Scan for the cell matching the given text and deliver its (X, Y) coordinate at center. 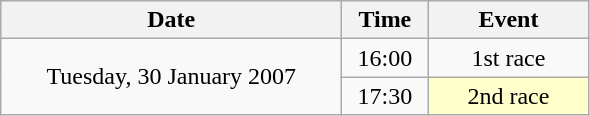
17:30 (385, 96)
16:00 (385, 58)
Tuesday, 30 January 2007 (172, 77)
Date (172, 20)
Event (508, 20)
Time (385, 20)
1st race (508, 58)
2nd race (508, 96)
